Locate the cell with the specified text and output its (x, y) center coordinate. 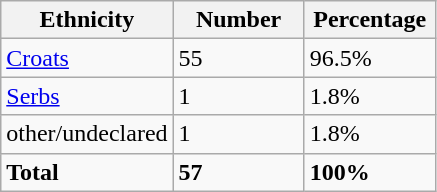
Total (87, 172)
96.5% (370, 58)
Percentage (370, 20)
Serbs (87, 96)
other/undeclared (87, 134)
55 (238, 58)
Ethnicity (87, 20)
Number (238, 20)
Croats (87, 58)
100% (370, 172)
57 (238, 172)
